Output the [x, y] coordinate of the center of the cell containing the given text.  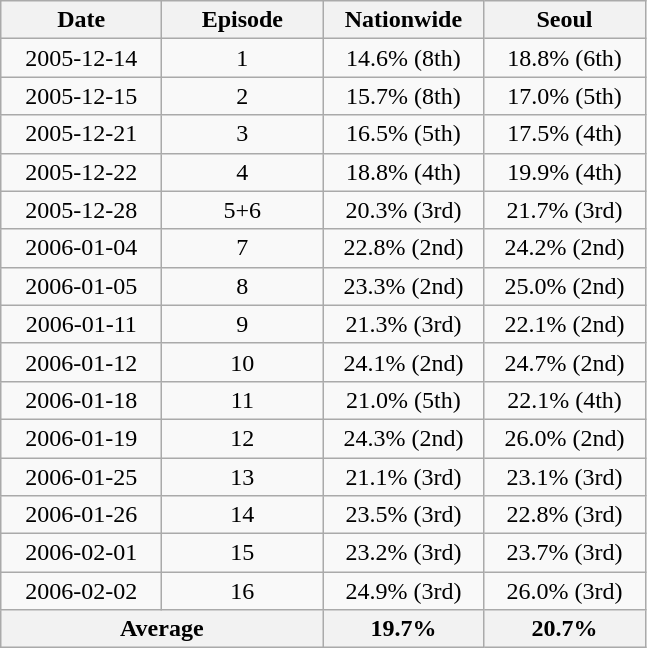
15.7% (8th) [404, 96]
24.3% (2nd) [404, 438]
16.5% (5th) [404, 134]
Seoul [564, 20]
19.9% (4th) [564, 172]
2006-01-11 [82, 324]
5+6 [242, 210]
7 [242, 248]
Episode [242, 20]
14 [242, 515]
4 [242, 172]
24.9% (3rd) [404, 591]
26.0% (3rd) [564, 591]
14.6% (8th) [404, 58]
2006-02-02 [82, 591]
2 [242, 96]
Date [82, 20]
2006-02-01 [82, 553]
23.1% (3rd) [564, 477]
2006-01-18 [82, 400]
2005-12-22 [82, 172]
10 [242, 362]
18.8% (6th) [564, 58]
2006-01-04 [82, 248]
2006-01-26 [82, 515]
20.7% [564, 629]
15 [242, 553]
18.8% (4th) [404, 172]
8 [242, 286]
22.1% (4th) [564, 400]
2006-01-12 [82, 362]
2005-12-14 [82, 58]
21.7% (3rd) [564, 210]
17.0% (5th) [564, 96]
24.7% (2nd) [564, 362]
2006-01-19 [82, 438]
9 [242, 324]
12 [242, 438]
21.3% (3rd) [404, 324]
3 [242, 134]
24.2% (2nd) [564, 248]
16 [242, 591]
23.2% (3rd) [404, 553]
26.0% (2nd) [564, 438]
23.7% (3rd) [564, 553]
Average [162, 629]
20.3% (3rd) [404, 210]
2005-12-21 [82, 134]
23.3% (2nd) [404, 286]
2006-01-05 [82, 286]
Nationwide [404, 20]
21.1% (3rd) [404, 477]
2005-12-28 [82, 210]
1 [242, 58]
17.5% (4th) [564, 134]
22.8% (2nd) [404, 248]
22.8% (3rd) [564, 515]
22.1% (2nd) [564, 324]
23.5% (3rd) [404, 515]
2005-12-15 [82, 96]
2006-01-25 [82, 477]
24.1% (2nd) [404, 362]
25.0% (2nd) [564, 286]
21.0% (5th) [404, 400]
13 [242, 477]
11 [242, 400]
19.7% [404, 629]
